Return the [x, y] coordinate for the center point of the cell that contains the specified text.  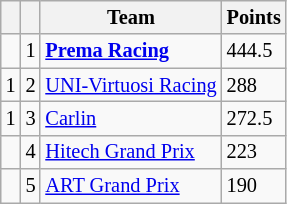
4 [31, 152]
444.5 [254, 51]
272.5 [254, 118]
ART Grand Prix [130, 186]
2 [31, 85]
190 [254, 186]
Points [254, 17]
UNI-Virtuosi Racing [130, 85]
3 [31, 118]
Prema Racing [130, 51]
5 [31, 186]
Carlin [130, 118]
223 [254, 152]
288 [254, 85]
Team [130, 17]
Hitech Grand Prix [130, 152]
